Find where the given text appears and provide that cell's center as (x, y) coordinate. 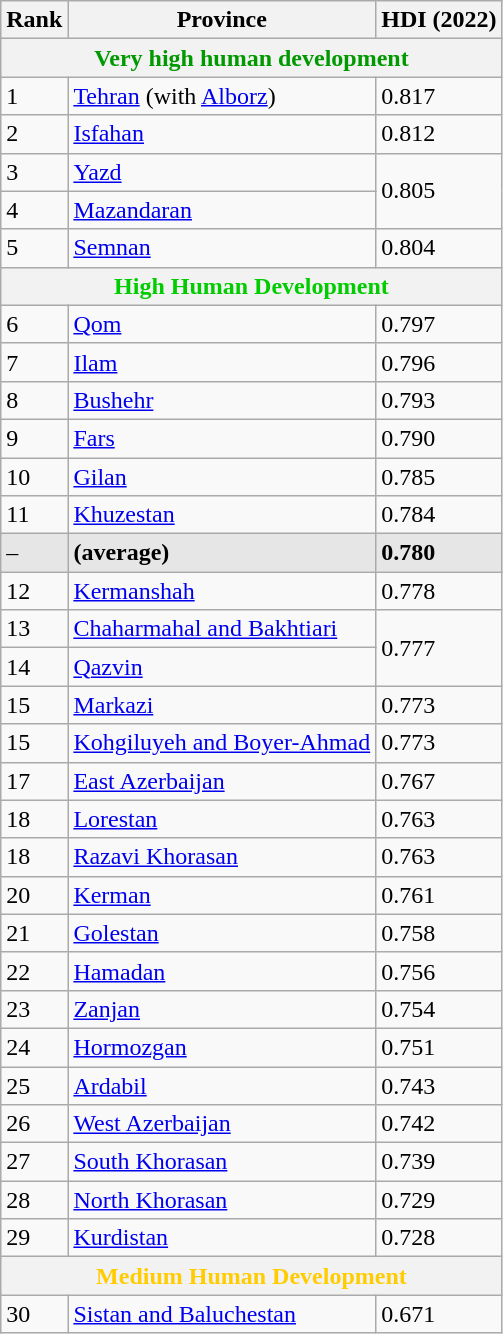
9 (34, 438)
0.796 (439, 362)
Fars (222, 438)
Kohgiluyeh and Boyer-Ahmad (222, 743)
Qom (222, 324)
Zanjan (222, 1009)
Semnan (222, 248)
29 (34, 1238)
North Khorasan (222, 1200)
12 (34, 591)
24 (34, 1047)
Mazandaran (222, 210)
0.728 (439, 1238)
13 (34, 629)
Markazi (222, 705)
Hamadan (222, 971)
– (34, 553)
0.805 (439, 191)
HDI (2022) (439, 20)
27 (34, 1162)
Kurdistan (222, 1238)
0.804 (439, 248)
0.785 (439, 477)
0.778 (439, 591)
0.671 (439, 1314)
Bushehr (222, 400)
0.793 (439, 400)
Rank (34, 20)
Chaharmahal and Bakhtiari (222, 629)
30 (34, 1314)
East Azerbaijan (222, 781)
14 (34, 667)
20 (34, 895)
10 (34, 477)
0.790 (439, 438)
4 (34, 210)
Sistan and Baluchestan (222, 1314)
Khuzestan (222, 515)
7 (34, 362)
28 (34, 1200)
Kermanshah (222, 591)
Qazvin (222, 667)
Province (222, 20)
8 (34, 400)
0.784 (439, 515)
Isfahan (222, 134)
Very high human development (252, 58)
(average) (222, 553)
0.754 (439, 1009)
2 (34, 134)
Ardabil (222, 1085)
22 (34, 971)
0.742 (439, 1124)
High Human Development (252, 286)
Gilan (222, 477)
25 (34, 1085)
Razavi Khorasan (222, 857)
0.729 (439, 1200)
0.777 (439, 648)
26 (34, 1124)
11 (34, 515)
Tehran (with Alborz) (222, 96)
0.817 (439, 96)
3 (34, 172)
0.797 (439, 324)
Golestan (222, 933)
Hormozgan (222, 1047)
0.758 (439, 933)
0.780 (439, 553)
6 (34, 324)
Lorestan (222, 819)
5 (34, 248)
0.767 (439, 781)
1 (34, 96)
17 (34, 781)
0.739 (439, 1162)
23 (34, 1009)
Medium Human Development (252, 1276)
0.761 (439, 895)
Ilam (222, 362)
Kerman (222, 895)
0.743 (439, 1085)
Yazd (222, 172)
0.812 (439, 134)
South Khorasan (222, 1162)
West Azerbaijan (222, 1124)
0.751 (439, 1047)
21 (34, 933)
0.756 (439, 971)
